Output the [X, Y] coordinate of the center of the cell containing the given text.  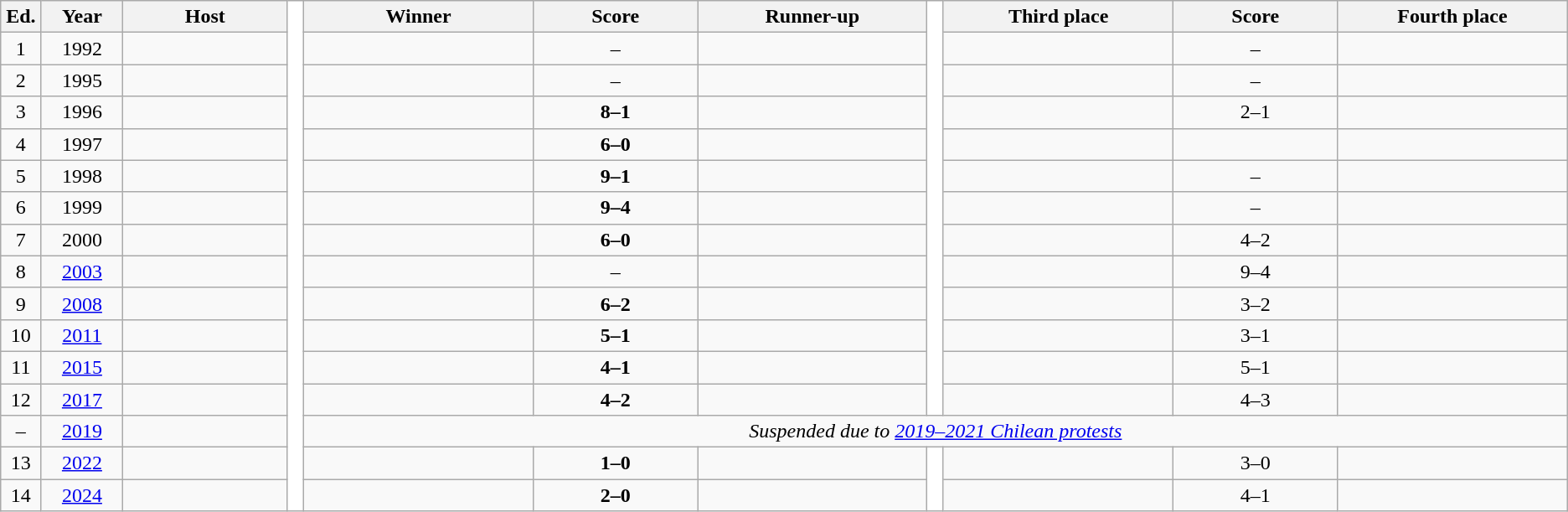
2022 [82, 463]
12 [21, 400]
2000 [82, 240]
1998 [82, 176]
5 [21, 176]
1996 [82, 112]
9 [21, 303]
Third place [1058, 17]
2–0 [616, 495]
3–1 [1256, 335]
4–3 [1256, 400]
Suspended due to 2019–2021 Chilean protests [935, 432]
2 [21, 80]
1997 [82, 144]
1995 [82, 80]
4 [21, 144]
10 [21, 335]
2019 [82, 432]
2003 [82, 272]
8 [21, 272]
3 [21, 112]
7 [21, 240]
9–1 [616, 176]
6–2 [616, 303]
2011 [82, 335]
6 [21, 208]
1992 [82, 49]
1999 [82, 208]
2017 [82, 400]
8–1 [616, 112]
Fourth place [1452, 17]
2024 [82, 495]
Host [205, 17]
1 [21, 49]
Ed. [21, 17]
3–2 [1256, 303]
3–0 [1256, 463]
14 [21, 495]
2–1 [1256, 112]
13 [21, 463]
2008 [82, 303]
Winner [418, 17]
2015 [82, 367]
11 [21, 367]
Runner-up [812, 17]
1–0 [616, 463]
Year [82, 17]
